Output the (X, Y) coordinate of the center of the cell containing the given text.  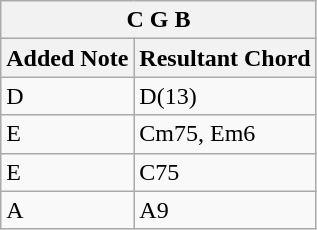
D (68, 96)
D(13) (225, 96)
A (68, 210)
Cm75, Em6 (225, 134)
C75 (225, 172)
C G B (158, 20)
Resultant Chord (225, 58)
A9 (225, 210)
Added Note (68, 58)
